Output the (x, y) coordinate of the center of the cell containing the given text.  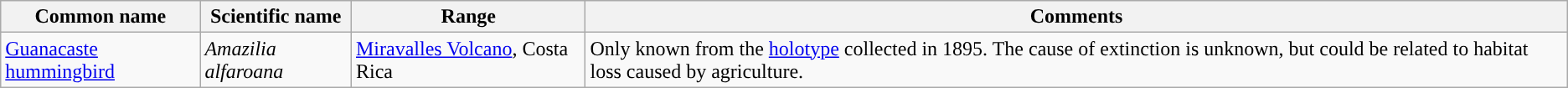
Amazilia alfaroana (276, 60)
Only known from the holotype collected in 1895. The cause of extinction is unknown, but could be related to habitat loss caused by agriculture. (1076, 60)
Guanacaste hummingbird (101, 60)
Comments (1076, 17)
Range (467, 17)
Miravalles Volcano, Costa Rica (467, 60)
Common name (101, 17)
Scientific name (276, 17)
